Provide the (X, Y) coordinate of the cell's center where the given text is located.  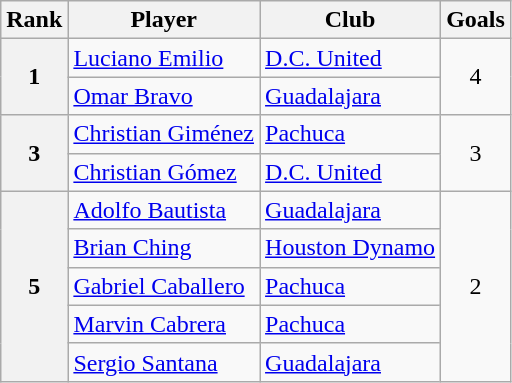
Omar Bravo (164, 96)
1 (34, 77)
Houston Dynamo (350, 248)
Luciano Emilio (164, 58)
4 (476, 77)
Marvin Cabrera (164, 324)
Christian Giménez (164, 134)
Goals (476, 20)
Brian Ching (164, 248)
Adolfo Bautista (164, 210)
5 (34, 286)
Player (164, 20)
Rank (34, 20)
Club (350, 20)
Gabriel Caballero (164, 286)
Sergio Santana (164, 362)
2 (476, 286)
Christian Gómez (164, 172)
